Output the [X, Y] coordinate of the center of the cell containing the given text.  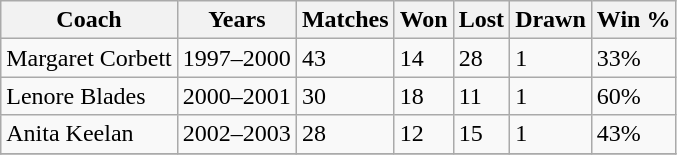
Won [424, 20]
Matches [345, 20]
Coach [90, 20]
2002–2003 [236, 134]
30 [345, 96]
43% [634, 134]
11 [481, 96]
Lenore Blades [90, 96]
60% [634, 96]
1997–2000 [236, 58]
Margaret Corbett [90, 58]
18 [424, 96]
2000–2001 [236, 96]
Anita Keelan [90, 134]
Years [236, 20]
33% [634, 58]
43 [345, 58]
14 [424, 58]
Win % [634, 20]
15 [481, 134]
Lost [481, 20]
Drawn [551, 20]
12 [424, 134]
